Capture the cell that displays the provided text and extract its [x, y] central coordinate. 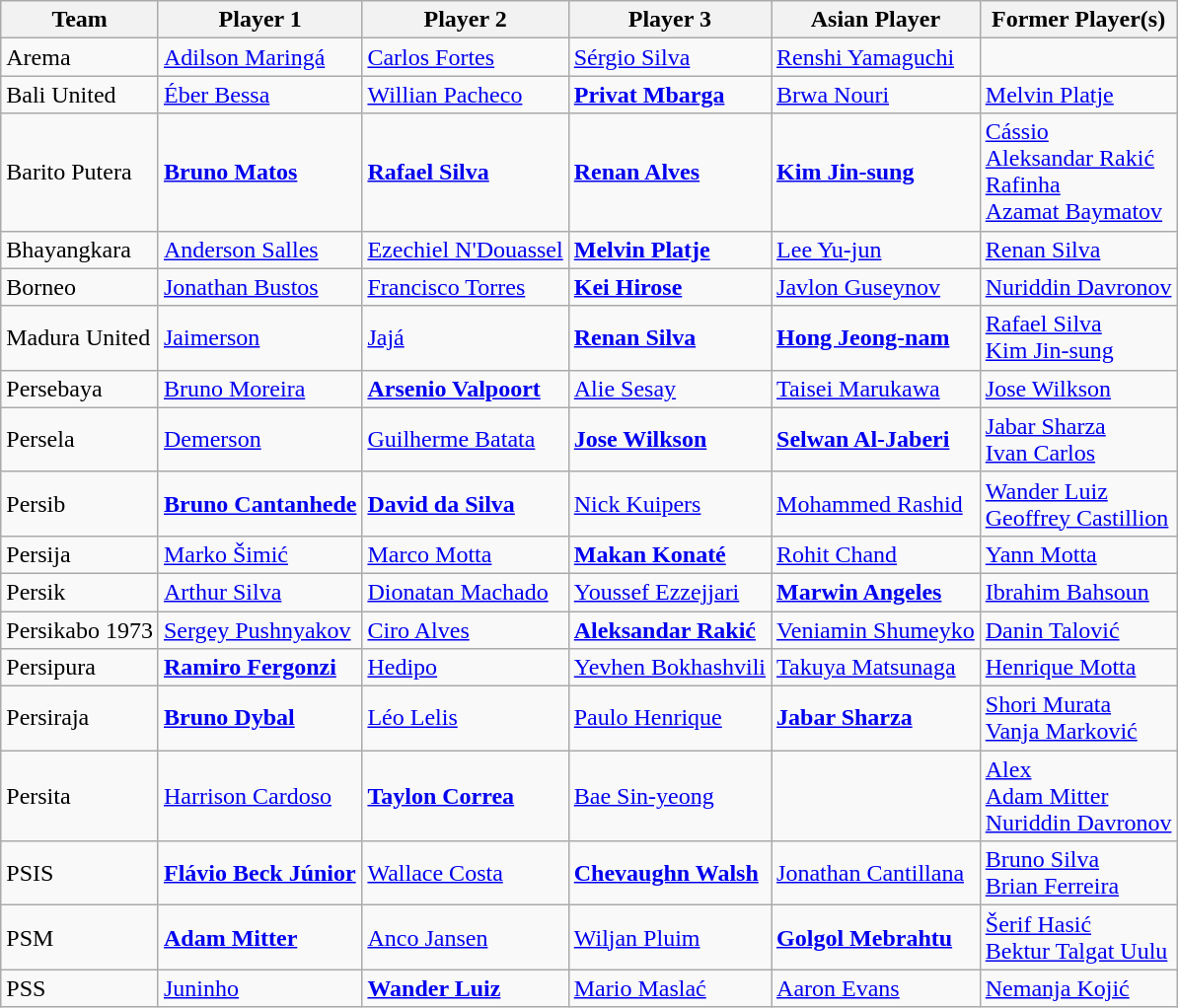
Wallace Costa [466, 874]
Taylon Correa [466, 796]
Hedipo [466, 668]
PSM [80, 937]
Youssef Ezzejjari [669, 592]
Henrique Motta [1078, 668]
Guilherme Batata [466, 440]
Persikabo 1973 [80, 630]
Francisco Torres [466, 287]
Rafael Silva Kim Jin-sung [1078, 337]
Former Player(s) [1078, 20]
Aaron Evans [876, 988]
Flávio Beck Júnior [259, 874]
Renshi Yamaguchi [876, 57]
Ramiro Fergonzi [259, 668]
Kim Jin-sung [876, 172]
Adam Mitter [259, 937]
Harrison Cardoso [259, 796]
Demerson [259, 440]
Marko Šimić [259, 554]
David da Silva [466, 503]
Ibrahim Bahsoun [1078, 592]
Nick Kuipers [669, 503]
Yevhen Bokhashvili [669, 668]
Arema [80, 57]
Anco Jansen [466, 937]
Aleksandar Rakić [669, 630]
Cássio Aleksandar Rakić Rafinha Azamat Baymatov [1078, 172]
Lee Yu-jun [876, 250]
Hong Jeong-nam [876, 337]
Persija [80, 554]
Veniamin Shumeyko [876, 630]
Sérgio Silva [669, 57]
Brwa Nouri [876, 95]
Anderson Salles [259, 250]
Wander Luiz [466, 988]
Madura United [80, 337]
Bali United [80, 95]
Team [80, 20]
Persik [80, 592]
Golgol Mebrahtu [876, 937]
Wander Luiz Geoffrey Castillion [1078, 503]
PSIS [80, 874]
Bruno Silva Brian Ferreira [1078, 874]
Taisei Marukawa [876, 389]
Wiljan Pluim [669, 937]
Jabar Sharza [876, 718]
Juninho [259, 988]
Jabar Sharza Ivan Carlos [1078, 440]
Alie Sesay [669, 389]
Adilson Maringá [259, 57]
Borneo [80, 287]
PSS [80, 988]
Persela [80, 440]
Makan Konaté [669, 554]
Persipura [80, 668]
Ezechiel N'Douassel [466, 250]
Nuriddin Davronov [1078, 287]
Kei Hirose [669, 287]
Šerif Hasić Bektur Talgat Uulu [1078, 937]
Persib [80, 503]
Player 1 [259, 20]
Javlon Guseynov [876, 287]
Selwan Al-Jaberi [876, 440]
Persita [80, 796]
Player 2 [466, 20]
Alex Adam Mitter Nuriddin Davronov [1078, 796]
Willian Pacheco [466, 95]
Ciro Alves [466, 630]
Jajá [466, 337]
Jonathan Cantillana [876, 874]
Bruno Dybal [259, 718]
Arsenio Valpoort [466, 389]
Bae Sin-yeong [669, 796]
Rafael Silva [466, 172]
Barito Putera [80, 172]
Marco Motta [466, 554]
Mario Maslać [669, 988]
Léo Lelis [466, 718]
Marwin Angeles [876, 592]
Danin Talović [1078, 630]
Bruno Matos [259, 172]
Paulo Henrique [669, 718]
Rohit Chand [876, 554]
Chevaughn Walsh [669, 874]
Persebaya [80, 389]
Asian Player [876, 20]
Takuya Matsunaga [876, 668]
Mohammed Rashid [876, 503]
Privat Mbarga [669, 95]
Sergey Pushnyakov [259, 630]
Bhayangkara [80, 250]
Jonathan Bustos [259, 287]
Persiraja [80, 718]
Carlos Fortes [466, 57]
Bruno Moreira [259, 389]
Yann Motta [1078, 554]
Arthur Silva [259, 592]
Dionatan Machado [466, 592]
Éber Bessa [259, 95]
Renan Alves [669, 172]
Nemanja Kojić [1078, 988]
Shori Murata Vanja Marković [1078, 718]
Bruno Cantanhede [259, 503]
Player 3 [669, 20]
Jaimerson [259, 337]
